Return (x, y) of the center of cell containing provided text 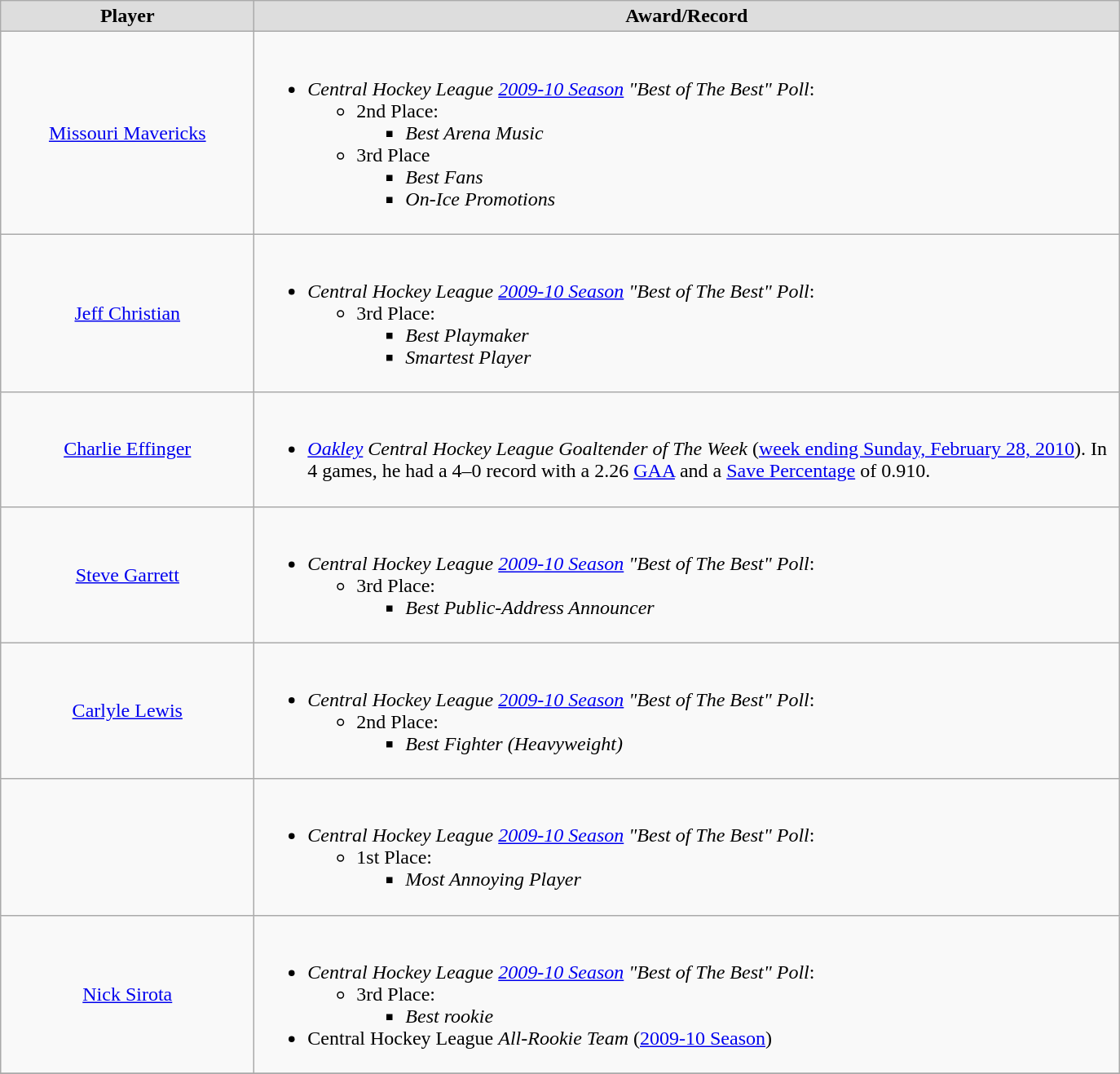
Award/Record (686, 16)
Central Hockey League 2009-10 Season "Best of The Best" Poll:3rd Place:Best PlaymakerSmartest Player (686, 313)
Central Hockey League 2009-10 Season "Best of The Best" Poll:2nd Place:Best Arena Music3rd PlaceBest FansOn-Ice Promotions (686, 133)
Central Hockey League 2009-10 Season "Best of The Best" Poll:2nd Place:Best Fighter (Heavyweight) (686, 711)
Charlie Effinger (127, 449)
Central Hockey League 2009-10 Season "Best of The Best" Poll:3rd Place:Best rookieCentral Hockey League All-Rookie Team (2009-10 Season) (686, 994)
Central Hockey League 2009-10 Season "Best of The Best" Poll:1st Place:Most Annoying Player (686, 846)
Jeff Christian (127, 313)
Missouri Mavericks (127, 133)
Steve Garrett (127, 574)
Carlyle Lewis (127, 711)
Nick Sirota (127, 994)
Player (127, 16)
Central Hockey League 2009-10 Season "Best of The Best" Poll:3rd Place:Best Public-Address Announcer (686, 574)
